Provide the (X, Y) coordinate of the cell's center where the given text is located.  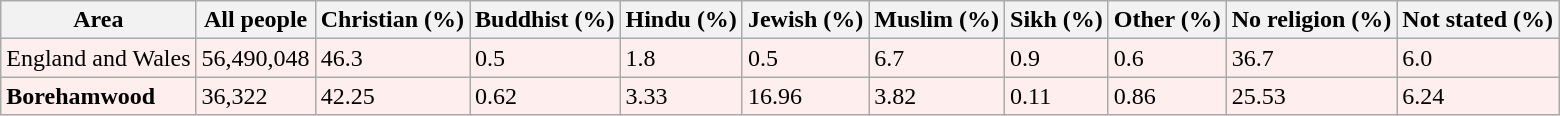
Buddhist (%) (545, 20)
All people (256, 20)
42.25 (392, 96)
0.9 (1057, 58)
1.8 (681, 58)
Not stated (%) (1478, 20)
0.86 (1167, 96)
46.3 (392, 58)
3.82 (937, 96)
0.11 (1057, 96)
Muslim (%) (937, 20)
England and Wales (98, 58)
Sikh (%) (1057, 20)
Other (%) (1167, 20)
36.7 (1312, 58)
6.7 (937, 58)
Christian (%) (392, 20)
Borehamwood (98, 96)
16.96 (805, 96)
Jewish (%) (805, 20)
No religion (%) (1312, 20)
0.62 (545, 96)
6.24 (1478, 96)
3.33 (681, 96)
Area (98, 20)
56,490,048 (256, 58)
0.6 (1167, 58)
25.53 (1312, 96)
Hindu (%) (681, 20)
6.0 (1478, 58)
36,322 (256, 96)
